Detect which cell encompasses the target text, then output its (X, Y) center coordinate. 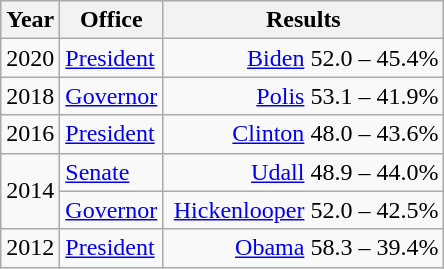
2012 (30, 248)
Biden 52.0 – 45.4% (304, 58)
2018 (30, 96)
Results (304, 20)
2020 (30, 58)
2016 (30, 134)
Hickenlooper 52.0 – 42.5% (304, 210)
Polis 53.1 – 41.9% (304, 96)
Obama 58.3 – 39.4% (304, 248)
2014 (30, 191)
Udall 48.9 – 44.0% (304, 172)
Senate (112, 172)
Office (112, 20)
Clinton 48.0 – 43.6% (304, 134)
Year (30, 20)
